Locate the cell with the specified text and output its [X, Y] center coordinate. 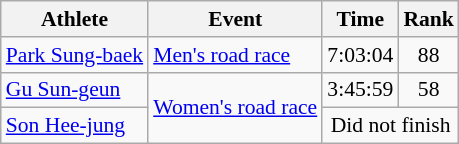
Park Sung-baek [74, 55]
88 [428, 55]
Rank [428, 19]
Men's road race [235, 55]
Athlete [74, 19]
58 [428, 90]
Son Hee-jung [74, 126]
Event [235, 19]
Time [360, 19]
3:45:59 [360, 90]
Did not finish [390, 126]
Gu Sun-geun [74, 90]
7:03:04 [360, 55]
Women's road race [235, 108]
